Provide the (X, Y) coordinate of the cell's center where the given text is located.  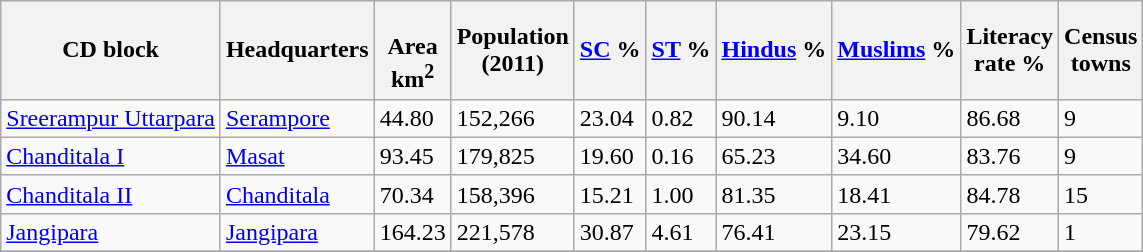
Sreerampur Uttarpara (111, 118)
Areakm2 (412, 50)
152,266 (512, 118)
84.78 (1010, 194)
9.10 (896, 118)
CD block (111, 50)
70.34 (412, 194)
0.16 (681, 156)
15 (1101, 194)
86.68 (1010, 118)
65.23 (774, 156)
76.41 (774, 232)
1.00 (681, 194)
Population(2011) (512, 50)
Hindus % (774, 50)
158,396 (512, 194)
SC % (610, 50)
Serampore (297, 118)
Chanditala (297, 194)
90.14 (774, 118)
0.82 (681, 118)
81.35 (774, 194)
34.60 (896, 156)
Chanditala II (111, 194)
4.61 (681, 232)
164.23 (412, 232)
23.04 (610, 118)
1 (1101, 232)
23.15 (896, 232)
Literacy rate % (1010, 50)
93.45 (412, 156)
Masat (297, 156)
18.41 (896, 194)
83.76 (1010, 156)
221,578 (512, 232)
Muslims % (896, 50)
19.60 (610, 156)
ST % (681, 50)
15.21 (610, 194)
179,825 (512, 156)
30.87 (610, 232)
79.62 (1010, 232)
44.80 (412, 118)
Censustowns (1101, 50)
Headquarters (297, 50)
Chanditala I (111, 156)
